Detect which cell encompasses the target text, then output its [x, y] center coordinate. 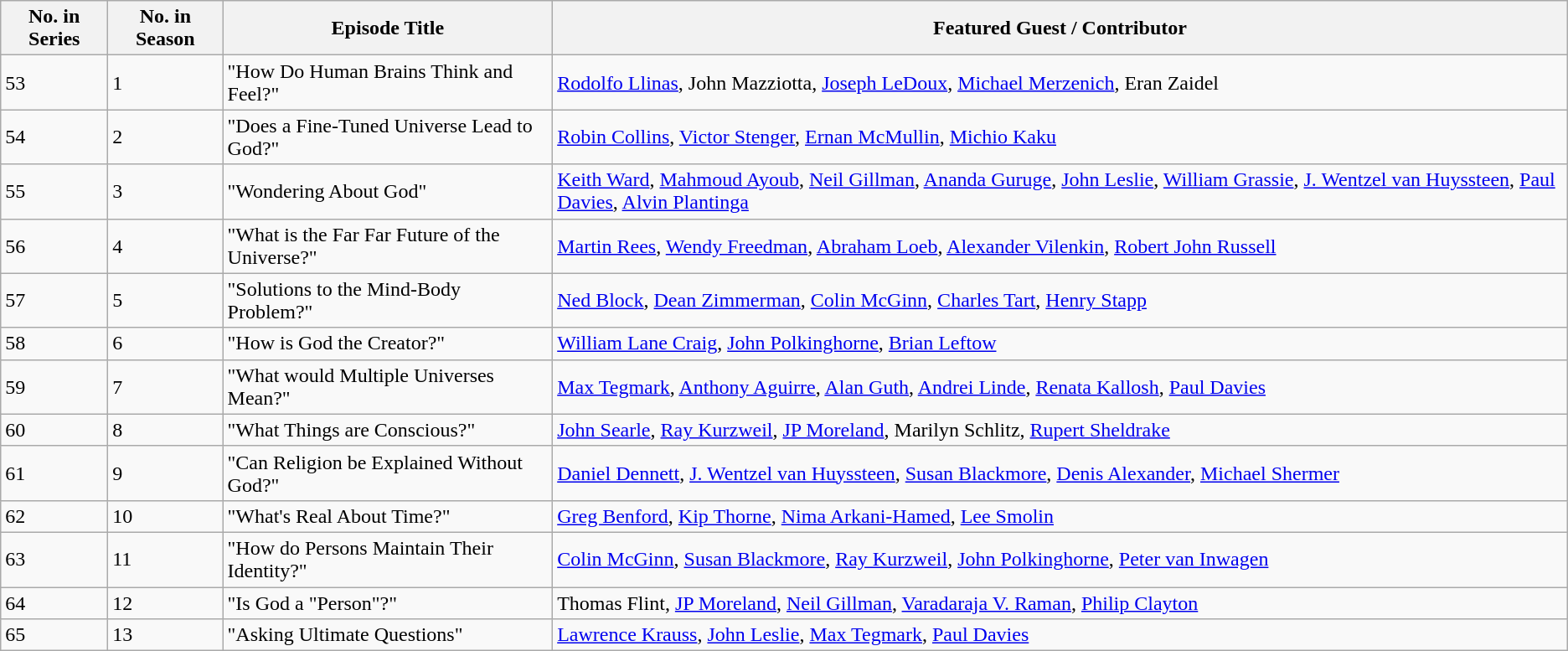
5 [166, 300]
58 [54, 344]
9 [166, 473]
Greg Benford, Kip Thorne, Nima Arkani-Hamed, Lee Smolin [1060, 516]
Robin Collins, Victor Stenger, Ernan McMullin, Michio Kaku [1060, 137]
Keith Ward, Mahmoud Ayoub, Neil Gillman, Ananda Guruge, John Leslie, William Grassie, J. Wentzel van Huyssteen, Paul Davies, Alvin Plantinga [1060, 191]
7 [166, 387]
William Lane Craig, John Polkinghorne, Brian Leftow [1060, 344]
11 [166, 560]
4 [166, 246]
"Wondering About God" [388, 191]
65 [54, 635]
6 [166, 344]
Ned Block, Dean Zimmerman, Colin McGinn, Charles Tart, Henry Stapp [1060, 300]
54 [54, 137]
No. in Series [54, 28]
Lawrence Krauss, John Leslie, Max Tegmark, Paul Davies [1060, 635]
60 [54, 430]
Max Tegmark, Anthony Aguirre, Alan Guth, Andrei Linde, Renata Kallosh, Paul Davies [1060, 387]
"What's Real About Time?" [388, 516]
53 [54, 82]
61 [54, 473]
"How do Persons Maintain Their Identity?" [388, 560]
"Asking Ultimate Questions" [388, 635]
1 [166, 82]
"Solutions to the Mind-Body Problem?" [388, 300]
"Is God a "Person"?" [388, 602]
Colin McGinn, Susan Blackmore, Ray Kurzweil, John Polkinghorne, Peter van Inwagen [1060, 560]
55 [54, 191]
63 [54, 560]
59 [54, 387]
Episode Title [388, 28]
57 [54, 300]
Featured Guest / Contributor [1060, 28]
Rodolfo Llinas, John Mazziotta, Joseph LeDoux, Michael Merzenich, Eran Zaidel [1060, 82]
10 [166, 516]
"How Do Human Brains Think and Feel?" [388, 82]
2 [166, 137]
56 [54, 246]
"What is the Far Far Future of the Universe?" [388, 246]
Martin Rees, Wendy Freedman, Abraham Loeb, Alexander Vilenkin, Robert John Russell [1060, 246]
"What would Multiple Universes Mean?" [388, 387]
62 [54, 516]
No. in Season [166, 28]
"How is God the Creator?" [388, 344]
12 [166, 602]
64 [54, 602]
8 [166, 430]
13 [166, 635]
Daniel Dennett, J. Wentzel van Huyssteen, Susan Blackmore, Denis Alexander, Michael Shermer [1060, 473]
John Searle, Ray Kurzweil, JP Moreland, Marilyn Schlitz, Rupert Sheldrake [1060, 430]
3 [166, 191]
"Does a Fine-Tuned Universe Lead to God?" [388, 137]
"What Things are Conscious?" [388, 430]
Thomas Flint, JP Moreland, Neil Gillman, Varadaraja V. Raman, Philip Clayton [1060, 602]
"Can Religion be Explained Without God?" [388, 473]
